Find where the given text appears and provide that cell's center as [x, y] coordinate. 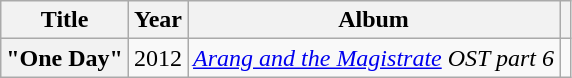
Album [374, 20]
Arang and the Magistrate OST part 6 [374, 58]
"One Day" [65, 58]
2012 [158, 58]
Year [158, 20]
Title [65, 20]
